Return the (x, y) coordinate for the center point of the cell that contains the specified text.  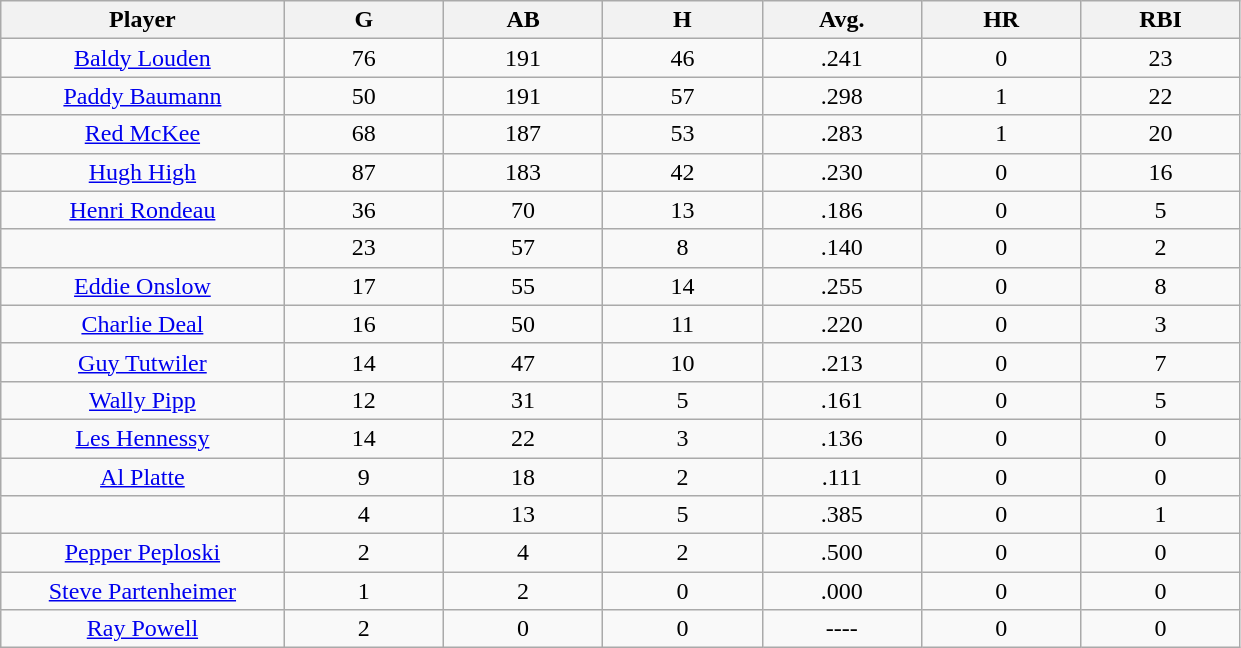
12 (364, 400)
.186 (842, 210)
.140 (842, 248)
20 (1160, 134)
Steve Partenheimer (142, 591)
Red McKee (142, 134)
Baldy Louden (142, 58)
.111 (842, 477)
53 (682, 134)
Charlie Deal (142, 324)
31 (522, 400)
Wally Pipp (142, 400)
Al Platte (142, 477)
183 (522, 172)
.220 (842, 324)
.136 (842, 438)
68 (364, 134)
.385 (842, 515)
.161 (842, 400)
.255 (842, 286)
Player (142, 20)
Henri Rondeau (142, 210)
11 (682, 324)
RBI (1160, 20)
.000 (842, 591)
.230 (842, 172)
H (682, 20)
18 (522, 477)
G (364, 20)
Guy Tutwiler (142, 362)
.241 (842, 58)
.283 (842, 134)
47 (522, 362)
55 (522, 286)
10 (682, 362)
Les Hennessy (142, 438)
76 (364, 58)
HR (1000, 20)
---- (842, 629)
Hugh High (142, 172)
Eddie Onslow (142, 286)
Pepper Peploski (142, 553)
.500 (842, 553)
Ray Powell (142, 629)
46 (682, 58)
42 (682, 172)
Avg. (842, 20)
9 (364, 477)
187 (522, 134)
17 (364, 286)
36 (364, 210)
70 (522, 210)
.213 (842, 362)
87 (364, 172)
Paddy Baumann (142, 96)
7 (1160, 362)
.298 (842, 96)
AB (522, 20)
